Identify which cell holds the provided text, then report its (x, y) central coordinate. 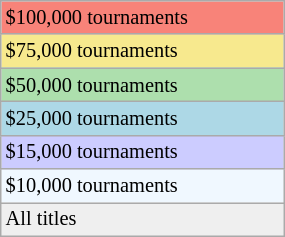
$75,000 tournaments (142, 51)
$15,000 tournaments (142, 152)
$100,000 tournaments (142, 17)
All titles (142, 219)
$50,000 tournaments (142, 85)
$25,000 tournaments (142, 118)
$10,000 tournaments (142, 186)
